For the text-containing cell, return its midpoint in [x, y] coordinate format. 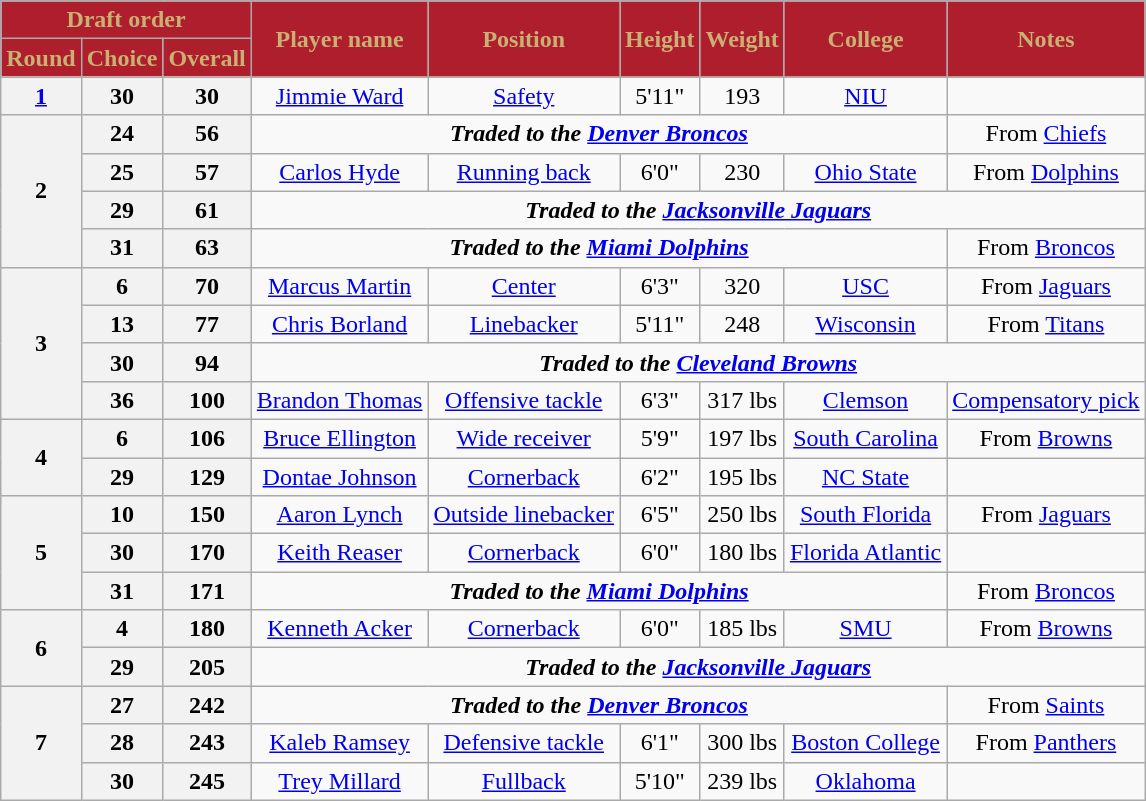
3 [41, 343]
Wide receiver [524, 438]
Florida Atlantic [865, 553]
Kaleb Ramsey [340, 743]
Round [41, 58]
Center [524, 286]
6'5" [660, 515]
Dontae Johnson [340, 477]
6'1" [660, 743]
Linebacker [524, 324]
77 [207, 324]
Keith Reaser [340, 553]
From Panthers [1046, 743]
185 lbs [742, 629]
Player name [340, 39]
7 [41, 743]
Aaron Lynch [340, 515]
245 [207, 781]
Chris Borland [340, 324]
56 [207, 134]
Choice [122, 58]
Wisconsin [865, 324]
SMU [865, 629]
College [865, 39]
Jimmie Ward [340, 96]
242 [207, 705]
94 [207, 362]
Offensive tackle [524, 400]
205 [207, 667]
170 [207, 553]
13 [122, 324]
Compensatory pick [1046, 400]
Fullback [524, 781]
Bruce Ellington [340, 438]
From Titans [1046, 324]
Draft order [126, 20]
Height [660, 39]
5'9" [660, 438]
Weight [742, 39]
5 [41, 553]
243 [207, 743]
Traded to the Cleveland Browns [698, 362]
Ohio State [865, 172]
South Carolina [865, 438]
2 [41, 191]
10 [122, 515]
Clemson [865, 400]
Position [524, 39]
129 [207, 477]
317 lbs [742, 400]
Defensive tackle [524, 743]
25 [122, 172]
6'2" [660, 477]
Overall [207, 58]
27 [122, 705]
Boston College [865, 743]
193 [742, 96]
5'10" [660, 781]
From Dolphins [1046, 172]
248 [742, 324]
180 lbs [742, 553]
36 [122, 400]
70 [207, 286]
57 [207, 172]
Notes [1046, 39]
171 [207, 591]
Trey Millard [340, 781]
Safety [524, 96]
Outside linebacker [524, 515]
150 [207, 515]
Running back [524, 172]
1 [41, 96]
South Florida [865, 515]
NC State [865, 477]
180 [207, 629]
USC [865, 286]
239 lbs [742, 781]
100 [207, 400]
From Chiefs [1046, 134]
230 [742, 172]
320 [742, 286]
195 lbs [742, 477]
Carlos Hyde [340, 172]
63 [207, 248]
NIU [865, 96]
28 [122, 743]
Kenneth Acker [340, 629]
From Saints [1046, 705]
250 lbs [742, 515]
300 lbs [742, 743]
Marcus Martin [340, 286]
197 lbs [742, 438]
24 [122, 134]
61 [207, 210]
Oklahoma [865, 781]
Brandon Thomas [340, 400]
106 [207, 438]
